Capture the cell that displays the provided text and extract its [X, Y] central coordinate. 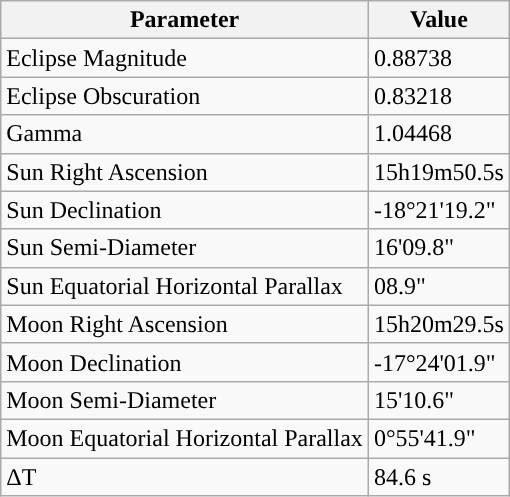
-17°24'01.9" [438, 362]
Gamma [185, 134]
1.04468 [438, 134]
Parameter [185, 20]
08.9" [438, 286]
Eclipse Obscuration [185, 96]
ΔT [185, 477]
Sun Declination [185, 210]
0.88738 [438, 58]
Moon Semi-Diameter [185, 400]
Moon Right Ascension [185, 324]
16'09.8" [438, 248]
15h20m29.5s [438, 324]
Moon Equatorial Horizontal Parallax [185, 438]
15h19m50.5s [438, 172]
Eclipse Magnitude [185, 58]
Sun Right Ascension [185, 172]
0.83218 [438, 96]
-18°21'19.2" [438, 210]
Value [438, 20]
0°55'41.9" [438, 438]
Sun Semi-Diameter [185, 248]
15'10.6" [438, 400]
Moon Declination [185, 362]
84.6 s [438, 477]
Sun Equatorial Horizontal Parallax [185, 286]
